Capture the cell that displays the provided text and extract its (X, Y) central coordinate. 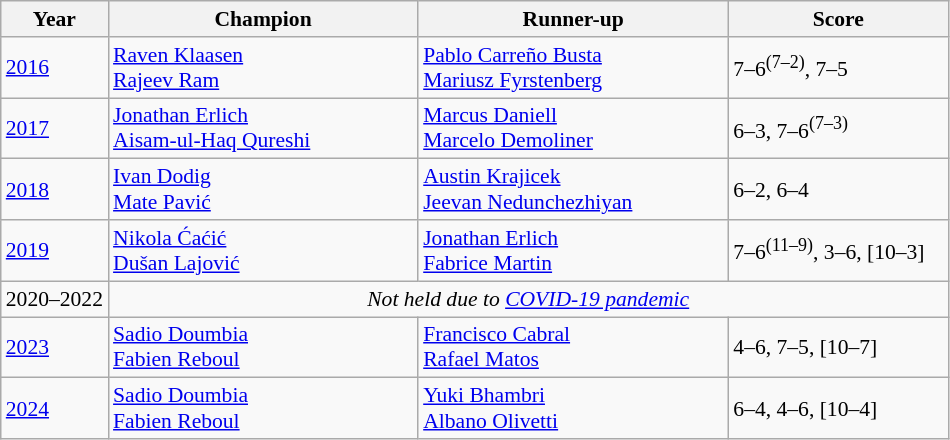
7–6(7–2), 7–5 (838, 68)
Year (54, 19)
Score (838, 19)
2024 (54, 408)
2017 (54, 128)
Francisco Cabral Rafael Matos (573, 348)
Champion (263, 19)
Runner-up (573, 19)
2020–2022 (54, 299)
6–2, 6–4 (838, 190)
Jonathan Erlich Aisam-ul-Haq Qureshi (263, 128)
Not held due to COVID-19 pandemic (528, 299)
2018 (54, 190)
4–6, 7–5, [10–7] (838, 348)
Pablo Carreño Busta Mariusz Fyrstenberg (573, 68)
Marcus Daniell Marcelo Demoliner (573, 128)
2016 (54, 68)
Austin Krajicek Jeevan Nedunchezhiyan (573, 190)
7–6(11–9), 3–6, [10–3] (838, 250)
6–3, 7–6(7–3) (838, 128)
6–4, 4–6, [10–4] (838, 408)
Nikola Ćaćić Dušan Lajović (263, 250)
Jonathan Erlich Fabrice Martin (573, 250)
2019 (54, 250)
Ivan Dodig Mate Pavić (263, 190)
2023 (54, 348)
Yuki Bhambri Albano Olivetti (573, 408)
Raven Klaasen Rajeev Ram (263, 68)
